Capture the cell that displays the provided text and extract its [x, y] central coordinate. 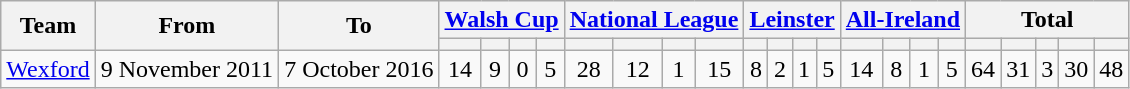
31 [1018, 69]
Leinster [792, 20]
Total [1048, 20]
15 [720, 69]
Wexford [48, 69]
Team [48, 26]
2 [780, 69]
Walsh Cup [502, 20]
48 [1112, 69]
9 [495, 69]
28 [588, 69]
7 October 2016 [359, 69]
9 November 2011 [186, 69]
0 [523, 69]
All-Ireland [902, 20]
64 [984, 69]
National League [654, 20]
12 [638, 69]
To [359, 26]
3 [1048, 69]
From [186, 26]
30 [1076, 69]
